Output the [x, y] coordinate of the center of the cell containing the given text.  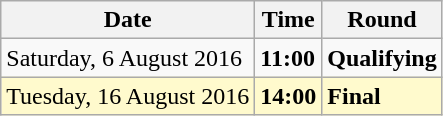
Final [382, 96]
Tuesday, 16 August 2016 [128, 96]
Date [128, 20]
Round [382, 20]
Time [288, 20]
14:00 [288, 96]
Qualifying [382, 58]
11:00 [288, 58]
Saturday, 6 August 2016 [128, 58]
